Extract the [X, Y] coordinate from the center of the cell holding the provided text.  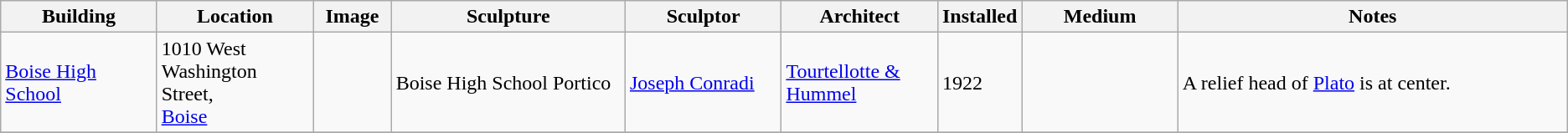
Building [79, 17]
Sculptor [703, 17]
Boise High School Portico [508, 82]
Medium [1100, 17]
Joseph Conradi [703, 82]
A relief head of Plato is at center. [1372, 82]
Sculpture [508, 17]
Boise High School [79, 82]
Image [352, 17]
Installed [979, 17]
Notes [1372, 17]
Architect [859, 17]
Tourtellotte & Hummel [859, 82]
1922 [979, 82]
1010 West Washington Street,Boise [235, 82]
Location [235, 17]
